Capture the cell that displays the provided text and extract its [x, y] central coordinate. 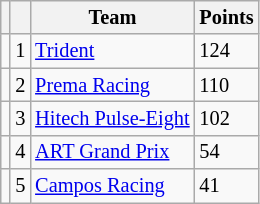
110 [227, 85]
ART Grand Prix [112, 152]
Trident [112, 51]
4 [20, 152]
1 [20, 51]
Team [112, 17]
102 [227, 118]
Campos Racing [112, 186]
5 [20, 186]
2 [20, 85]
124 [227, 51]
54 [227, 152]
Hitech Pulse-Eight [112, 118]
Points [227, 17]
41 [227, 186]
3 [20, 118]
Prema Racing [112, 85]
